Pinpoint the cell where the given text exists, returning its (X, Y) midpoint coordinate. 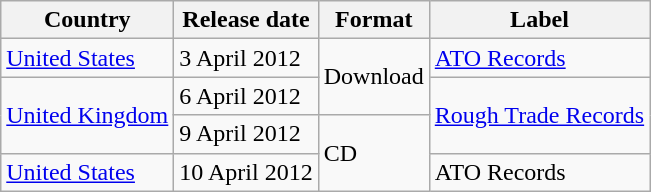
Format (374, 20)
9 April 2012 (246, 134)
3 April 2012 (246, 58)
Rough Trade Records (539, 115)
Country (88, 20)
CD (374, 153)
Download (374, 77)
10 April 2012 (246, 172)
6 April 2012 (246, 96)
Release date (246, 20)
United Kingdom (88, 115)
Label (539, 20)
